Provide the [X, Y] coordinate of the cell's center where the given text is located.  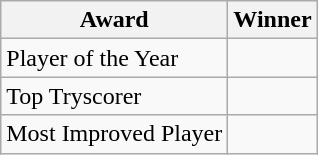
Most Improved Player [114, 134]
Winner [272, 20]
Award [114, 20]
Top Tryscorer [114, 96]
Player of the Year [114, 58]
